Find where the given text appears and provide that cell's center as (X, Y) coordinate. 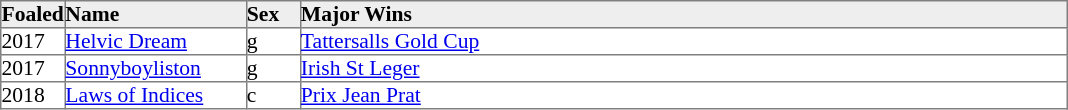
Helvic Dream (156, 42)
Name (156, 14)
Major Wins (683, 14)
2018 (33, 96)
Laws of Indices (156, 96)
c (273, 96)
Sonnyboyliston (156, 68)
Foaled (33, 14)
Irish St Leger (683, 68)
Prix Jean Prat (683, 96)
Tattersalls Gold Cup (683, 42)
Sex (273, 14)
